Search for the cell housing the specified text and yield its [X, Y] center coordinate. 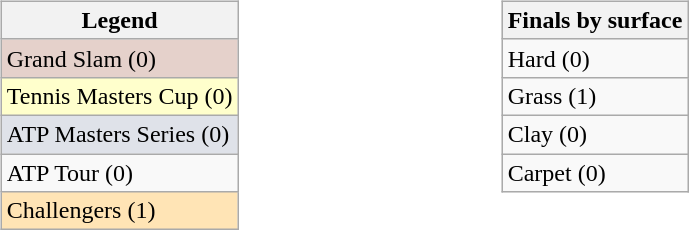
Clay (0) [595, 134]
Carpet (0) [595, 173]
Legend [120, 20]
Hard (0) [595, 58]
Grand Slam (0) [120, 58]
ATP Tour (0) [120, 173]
Grass (1) [595, 96]
Tennis Masters Cup (0) [120, 96]
Challengers (1) [120, 211]
Finals by surface [595, 20]
ATP Masters Series (0) [120, 134]
